Provide the (X, Y) coordinate of the cell's center where the given text is located.  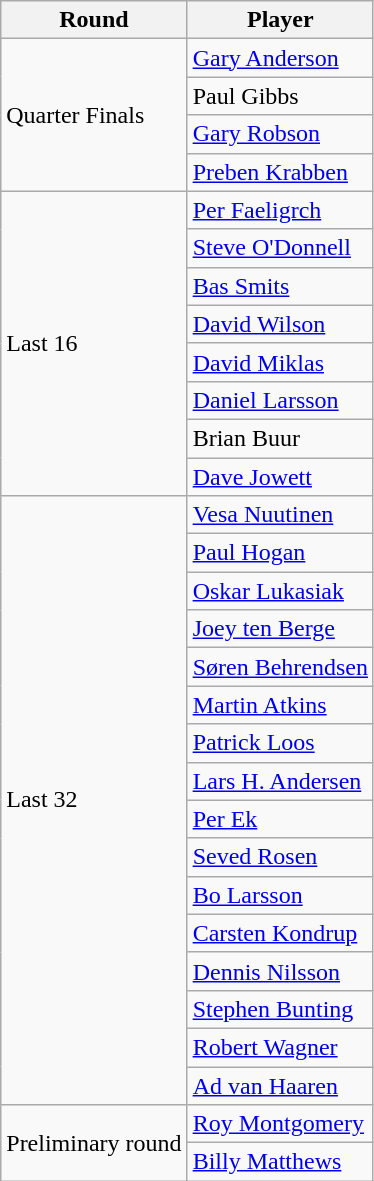
Paul Hogan (280, 553)
Per Faeligrch (280, 210)
Vesa Nuutinen (280, 515)
Lars H. Andersen (280, 781)
Robert Wagner (280, 1047)
David Miklas (280, 362)
Dennis Nilsson (280, 971)
Oskar Lukasiak (280, 591)
Quarter Finals (94, 115)
Roy Montgomery (280, 1124)
Patrick Loos (280, 743)
Joey ten Berge (280, 629)
Gary Anderson (280, 58)
Seved Rosen (280, 857)
Martin Atkins (280, 705)
Preben Krabben (280, 172)
Ad van Haaren (280, 1085)
David Wilson (280, 324)
Player (280, 20)
Paul Gibbs (280, 96)
Preliminary round (94, 1143)
Stephen Bunting (280, 1009)
Last 32 (94, 800)
Steve O'Donnell (280, 248)
Dave Jowett (280, 477)
Round (94, 20)
Per Ek (280, 819)
Last 16 (94, 343)
Søren Behrendsen (280, 667)
Bas Smits (280, 286)
Carsten Kondrup (280, 933)
Brian Buur (280, 438)
Gary Robson (280, 134)
Billy Matthews (280, 1162)
Bo Larsson (280, 895)
Daniel Larsson (280, 400)
